Return (X, Y) of the center of cell containing provided text 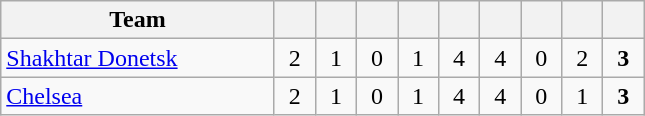
Team (138, 20)
Shakhtar Donetsk (138, 58)
Chelsea (138, 96)
